Find where the given text appears and provide that cell's center as (X, Y) coordinate. 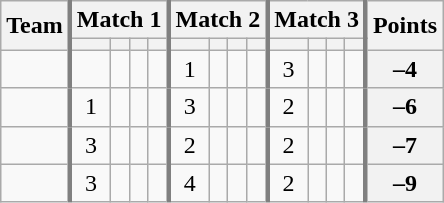
–7 (404, 145)
4 (188, 183)
–4 (404, 69)
Match 3 (316, 20)
–6 (404, 107)
Match 2 (218, 20)
Points (404, 26)
Match 1 (120, 20)
Team (36, 26)
–9 (404, 183)
